For the text-containing cell, return its midpoint in [x, y] coordinate format. 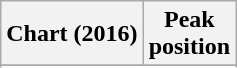
Peak position [189, 34]
Chart (2016) [72, 34]
